Find where the given text appears and provide that cell's center as (x, y) coordinate. 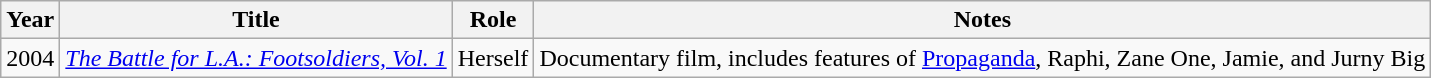
Title (256, 20)
Role (493, 20)
2004 (30, 58)
Herself (493, 58)
Year (30, 20)
The Battle for L.A.: Footsoldiers, Vol. 1 (256, 58)
Documentary film, includes features of Propaganda, Raphi, Zane One, Jamie, and Jurny Big (982, 58)
Notes (982, 20)
